Capture the cell that displays the provided text and extract its (X, Y) central coordinate. 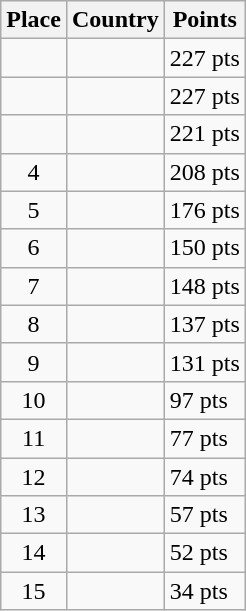
Place (34, 20)
77 pts (204, 438)
137 pts (204, 324)
Country (115, 20)
6 (34, 248)
150 pts (204, 248)
208 pts (204, 172)
97 pts (204, 400)
148 pts (204, 286)
52 pts (204, 553)
11 (34, 438)
4 (34, 172)
8 (34, 324)
131 pts (204, 362)
7 (34, 286)
34 pts (204, 591)
13 (34, 515)
15 (34, 591)
176 pts (204, 210)
74 pts (204, 477)
221 pts (204, 134)
14 (34, 553)
10 (34, 400)
5 (34, 210)
12 (34, 477)
Points (204, 20)
57 pts (204, 515)
9 (34, 362)
